Capture the cell that displays the provided text and extract its [x, y] central coordinate. 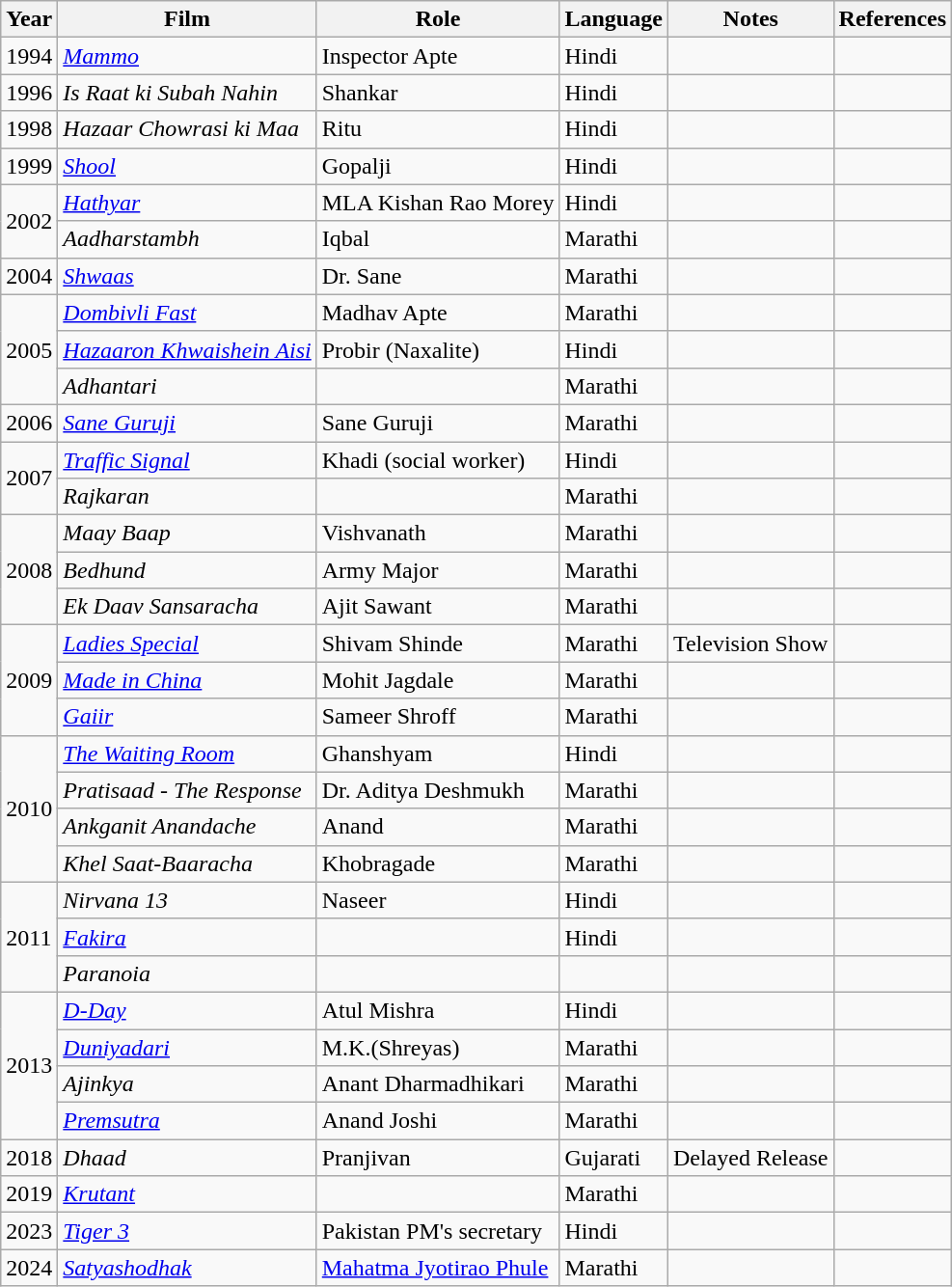
Naseer [438, 900]
Ladies Special [187, 643]
References [893, 19]
Shwaas [187, 276]
2004 [29, 276]
Year [29, 19]
Adhantari [187, 386]
Ritu [438, 129]
Hazaar Chowrasi ki Maa [187, 129]
Khadi (social worker) [438, 460]
Khobragade [438, 863]
Premsutra [187, 1121]
Aadharstambh [187, 239]
1998 [29, 129]
1999 [29, 166]
Tiger 3 [187, 1231]
Shool [187, 166]
Dr. Sane [438, 276]
Mammo [187, 56]
Sameer Shroff [438, 717]
Gaiir [187, 717]
2002 [29, 221]
Madhav Apte [438, 313]
The Waiting Room [187, 753]
Dombivli Fast [187, 313]
Ankganit Anandache [187, 827]
Film [187, 19]
Pranjivan [438, 1158]
Ajinkya [187, 1084]
Pratisaad - The Response [187, 790]
Duniyadari [187, 1047]
Nirvana 13 [187, 900]
Krutant [187, 1194]
Ajit Sawant [438, 607]
Traffic Signal [187, 460]
Probir (Naxalite) [438, 349]
Ek Daav Sansaracha [187, 607]
Anand Joshi [438, 1121]
1994 [29, 56]
2007 [29, 479]
Bedhund [187, 570]
Khel Saat-Baaracha [187, 863]
2005 [29, 349]
Television Show [750, 643]
MLA Kishan Rao Morey [438, 203]
2019 [29, 1194]
2008 [29, 570]
Army Major [438, 570]
Role [438, 19]
1996 [29, 93]
2011 [29, 937]
2013 [29, 1065]
2010 [29, 808]
2018 [29, 1158]
Maay Baap [187, 534]
Hazaaron Khwaishein Aisi [187, 349]
Atul Mishra [438, 1010]
D-Day [187, 1010]
Language [613, 19]
Shankar [438, 93]
Notes [750, 19]
Pakistan PM's secretary [438, 1231]
Iqbal [438, 239]
Dhaad [187, 1158]
Ghanshyam [438, 753]
2009 [29, 680]
Anant Dharmadhikari [438, 1084]
Fakira [187, 937]
Gujarati [613, 1158]
Shivam Shinde [438, 643]
Gopalji [438, 166]
Satyashodhak [187, 1268]
Vishvanath [438, 534]
Rajkaran [187, 497]
2023 [29, 1231]
Paranoia [187, 973]
Mahatma Jyotirao Phule [438, 1268]
Dr. Aditya Deshmukh [438, 790]
Anand [438, 827]
Mohit Jagdale [438, 680]
2024 [29, 1268]
Delayed Release [750, 1158]
2006 [29, 423]
Is Raat ki Subah Nahin [187, 93]
Hathyar [187, 203]
M.K.(Shreyas) [438, 1047]
Inspector Apte [438, 56]
Made in China [187, 680]
